Search for the cell housing the specified text and yield its [X, Y] center coordinate. 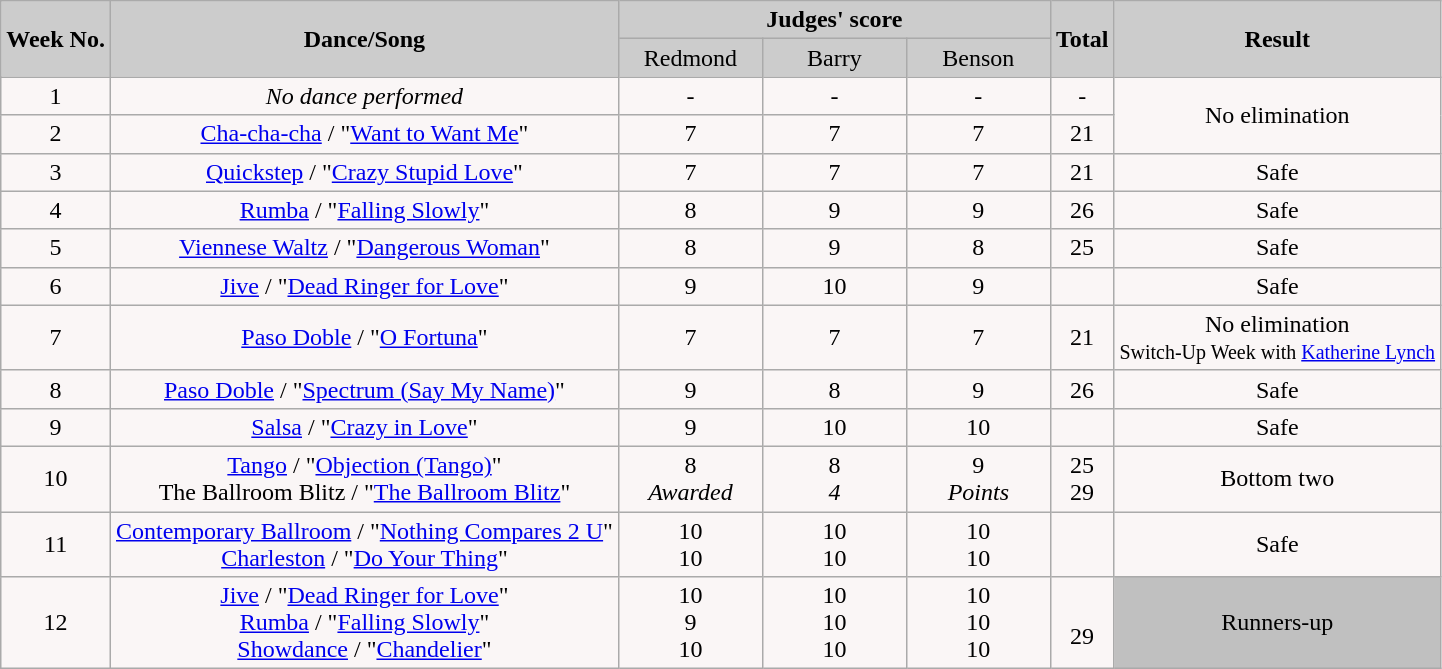
Contemporary Ballroom / "Nothing Compares 2 U"Charleston / "Do Your Thing" [364, 544]
No elimination [1278, 115]
Viennese Waltz / "Dangerous Woman" [364, 248]
Total [1082, 39]
Bottom two [1278, 478]
Cha-cha-cha / "Want to Want Me" [364, 134]
Runners-up [1278, 623]
1 [56, 96]
Result [1278, 39]
Judges' score [834, 20]
No dance performed [364, 96]
4 [56, 210]
11 [56, 544]
8Awarded [690, 478]
3 [56, 172]
Paso Doble / "Spectrum (Say My Name)" [364, 389]
Salsa / "Crazy in Love" [364, 427]
Week No. [56, 39]
Tango / "Objection (Tango)"The Ballroom Blitz / "The Ballroom Blitz" [364, 478]
Quickstep / "Crazy Stupid Love" [364, 172]
Redmond [690, 58]
84 [834, 478]
Jive / "Dead Ringer for Love"Rumba / "Falling Slowly"Showdance / "Chandelier" [364, 623]
Paso Doble / "O Fortuna" [364, 338]
Dance/Song [364, 39]
2529 [1082, 478]
25 [1082, 248]
5 [56, 248]
10910 [690, 623]
Rumba / "Falling Slowly" [364, 210]
Barry [834, 58]
6 [56, 286]
Jive / "Dead Ringer for Love" [364, 286]
29 [1082, 623]
2 [56, 134]
9Points [978, 478]
Benson [978, 58]
12 [56, 623]
No eliminationSwitch-Up Week with Katherine Lynch [1278, 338]
